For the text-containing cell, return its midpoint in (x, y) coordinate format. 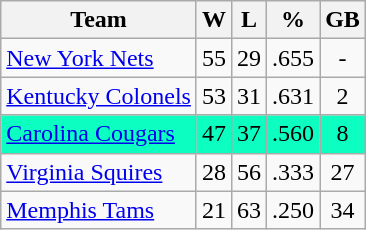
56 (250, 172)
GB (343, 20)
New York Nets (99, 58)
- (343, 58)
21 (214, 210)
63 (250, 210)
Team (99, 20)
2 (343, 96)
28 (214, 172)
53 (214, 96)
.250 (294, 210)
.333 (294, 172)
Virginia Squires (99, 172)
55 (214, 58)
34 (343, 210)
37 (250, 134)
8 (343, 134)
27 (343, 172)
L (250, 20)
.631 (294, 96)
47 (214, 134)
.655 (294, 58)
Kentucky Colonels (99, 96)
Carolina Cougars (99, 134)
W (214, 20)
31 (250, 96)
29 (250, 58)
% (294, 20)
Memphis Tams (99, 210)
.560 (294, 134)
